Return the [X, Y] coordinate for the center point of the cell that contains the specified text.  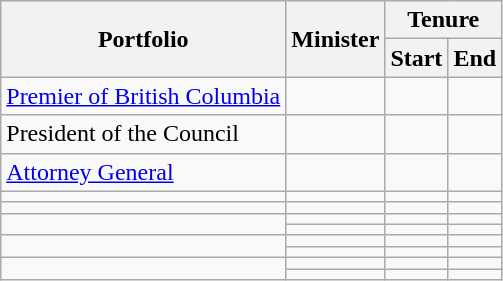
Premier of British Columbia [144, 96]
Attorney General [144, 172]
Tenure [444, 20]
End [475, 58]
President of the Council [144, 134]
Minister [336, 39]
Start [416, 58]
Portfolio [144, 39]
